Locate the cell with the specified text and output its (X, Y) center coordinate. 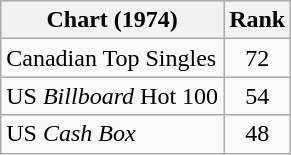
72 (258, 58)
48 (258, 134)
US Cash Box (112, 134)
Rank (258, 20)
Canadian Top Singles (112, 58)
Chart (1974) (112, 20)
54 (258, 96)
US Billboard Hot 100 (112, 96)
